Determine the [x, y] coordinate at the center of the cell enclosing the given text.  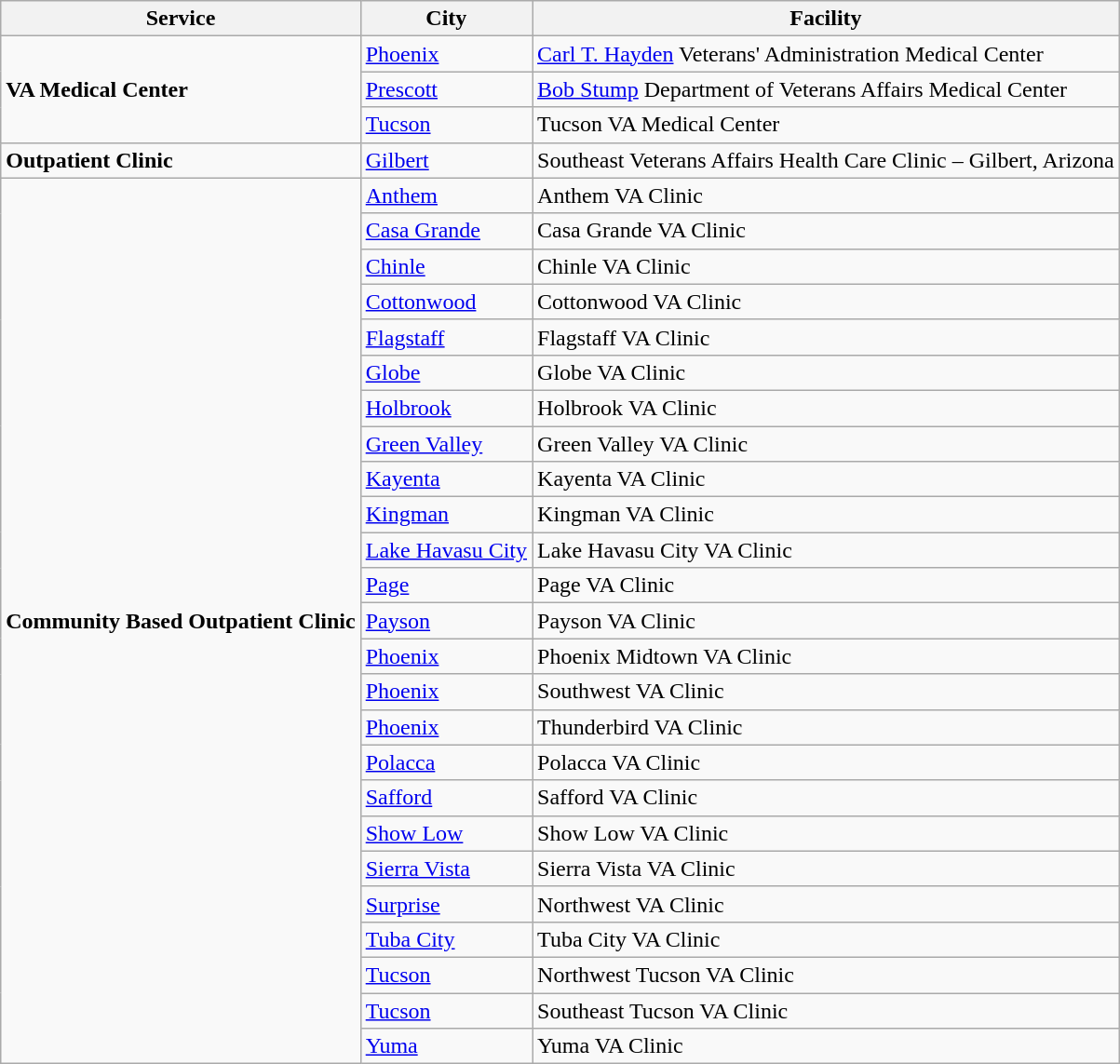
Tucson VA Medical Center [827, 125]
Globe [446, 372]
Cottonwood [446, 302]
Safford VA Clinic [827, 798]
Casa Grande VA Clinic [827, 231]
Northwest Tucson VA Clinic [827, 975]
Thunderbird VA Clinic [827, 727]
Southwest VA Clinic [827, 692]
Carl T. Hayden Veterans' Administration Medical Center [827, 54]
Northwest VA Clinic [827, 904]
Green Valley [446, 444]
Kingman [446, 515]
Bob Stump Department of Veterans Affairs Medical Center [827, 89]
Flagstaff VA Clinic [827, 337]
Chinle [446, 266]
Show Low [446, 833]
Phoenix Midtown VA Clinic [827, 656]
Yuma VA Clinic [827, 1046]
Green Valley VA Clinic [827, 444]
Southeast Tucson VA Clinic [827, 1010]
Payson [446, 621]
Yuma [446, 1046]
Flagstaff [446, 337]
Gilbert [446, 160]
Tuba City VA Clinic [827, 939]
Southeast Veterans Affairs Health Care Clinic – Gilbert, Arizona [827, 160]
VA Medical Center [181, 89]
Page [446, 586]
Sierra Vista VA Clinic [827, 869]
Facility [827, 19]
Holbrook [446, 408]
Kingman VA Clinic [827, 515]
Prescott [446, 89]
Outpatient Clinic [181, 160]
Kayenta [446, 479]
Anthem VA Clinic [827, 195]
City [446, 19]
Anthem [446, 195]
Sierra Vista [446, 869]
Safford [446, 798]
Surprise [446, 904]
Polacca [446, 762]
Service [181, 19]
Payson VA Clinic [827, 621]
Lake Havasu City VA Clinic [827, 550]
Casa Grande [446, 231]
Community Based Outpatient Clinic [181, 621]
Show Low VA Clinic [827, 833]
Chinle VA Clinic [827, 266]
Cottonwood VA Clinic [827, 302]
Page VA Clinic [827, 586]
Lake Havasu City [446, 550]
Globe VA Clinic [827, 372]
Kayenta VA Clinic [827, 479]
Holbrook VA Clinic [827, 408]
Tuba City [446, 939]
Polacca VA Clinic [827, 762]
